Output the (X, Y) coordinate of the center of the cell containing the given text.  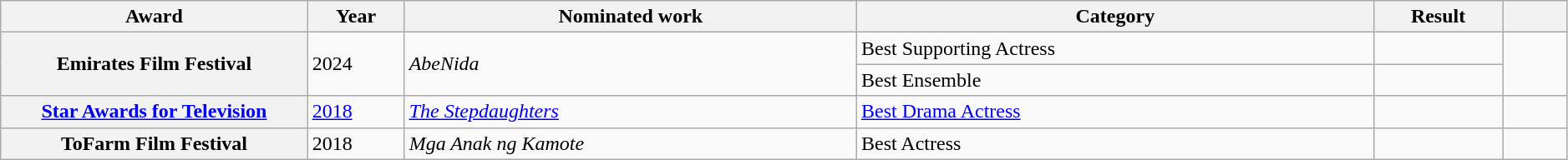
Best Actress (1114, 143)
Nominated work (630, 17)
Best Ensemble (1114, 80)
ToFarm Film Festival (154, 143)
AbeNida (630, 64)
Emirates Film Festival (154, 64)
Year (356, 17)
Award (154, 17)
Best Supporting Actress (1114, 48)
Result (1439, 17)
The Stepdaughters (630, 112)
Category (1114, 17)
Mga Anak ng Kamote (630, 143)
Best Drama Actress (1114, 112)
2024 (356, 64)
Star Awards for Television (154, 112)
